Extract the [X, Y] coordinate from the center of the cell holding the provided text.  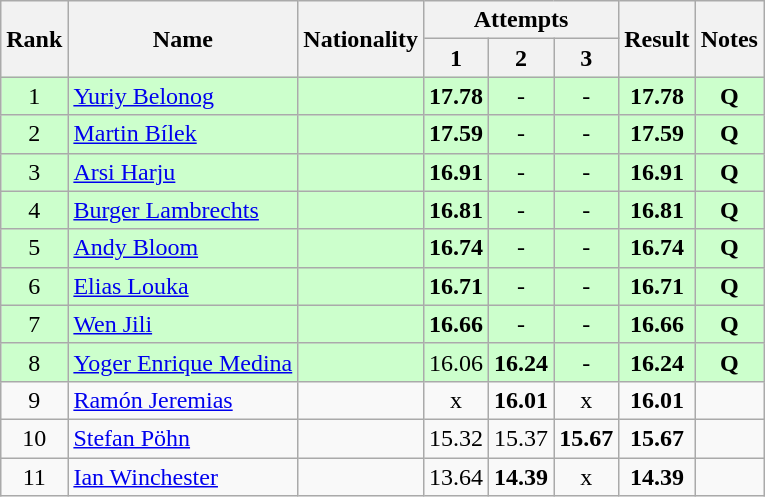
9 [34, 400]
15.32 [456, 438]
Martin Bílek [183, 134]
11 [34, 477]
Yoger Enrique Medina [183, 362]
Andy Bloom [183, 248]
Result [657, 39]
10 [34, 438]
Nationality [361, 39]
4 [34, 210]
Ian Winchester [183, 477]
Wen Jili [183, 324]
Yuriy Belonog [183, 96]
13.64 [456, 477]
Elias Louka [183, 286]
Ramón Jeremias [183, 400]
Arsi Harju [183, 172]
Name [183, 39]
Stefan Pöhn [183, 438]
6 [34, 286]
15.37 [522, 438]
5 [34, 248]
Notes [729, 39]
Rank [34, 39]
16.06 [456, 362]
7 [34, 324]
8 [34, 362]
Attempts [522, 20]
Burger Lambrechts [183, 210]
